For the text-containing cell, return its midpoint in (X, Y) coordinate format. 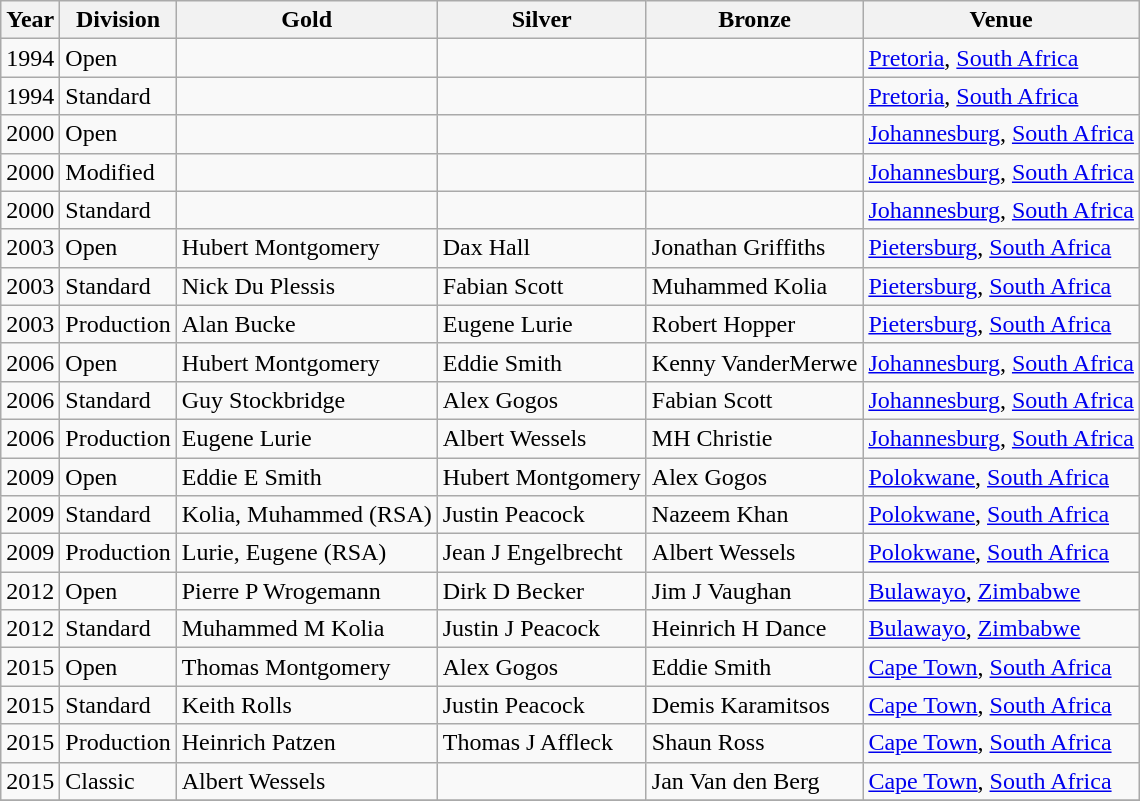
Silver (542, 20)
Gold (306, 20)
Jean J Engelbrecht (542, 553)
Heinrich Patzen (306, 743)
MH Christie (754, 438)
Kolia, Muhammed (RSA) (306, 515)
Jonathan Griffiths (754, 248)
Justin J Peacock (542, 629)
Eddie E Smith (306, 477)
Shaun Ross (754, 743)
Pierre P Wrogemann (306, 591)
Guy Stockbridge (306, 400)
Year (30, 20)
Alan Bucke (306, 324)
Robert Hopper (754, 324)
Heinrich H Dance (754, 629)
Dirk D Becker (542, 591)
Muhammed Kolia (754, 286)
Jan Van den Berg (754, 781)
Nick Du Plessis (306, 286)
Division (118, 20)
Demis Karamitsos (754, 705)
Nazeem Khan (754, 515)
Dax Hall (542, 248)
Jim J Vaughan (754, 591)
Muhammed M Kolia (306, 629)
Modified (118, 172)
Lurie, Eugene (RSA) (306, 553)
Venue (1002, 20)
Bronze (754, 20)
Kenny VanderMerwe (754, 362)
Thomas J Affleck (542, 743)
Classic (118, 781)
Thomas Montgomery (306, 667)
Keith Rolls (306, 705)
